From the cell containing the given text, extract its center point as (x, y) coordinate. 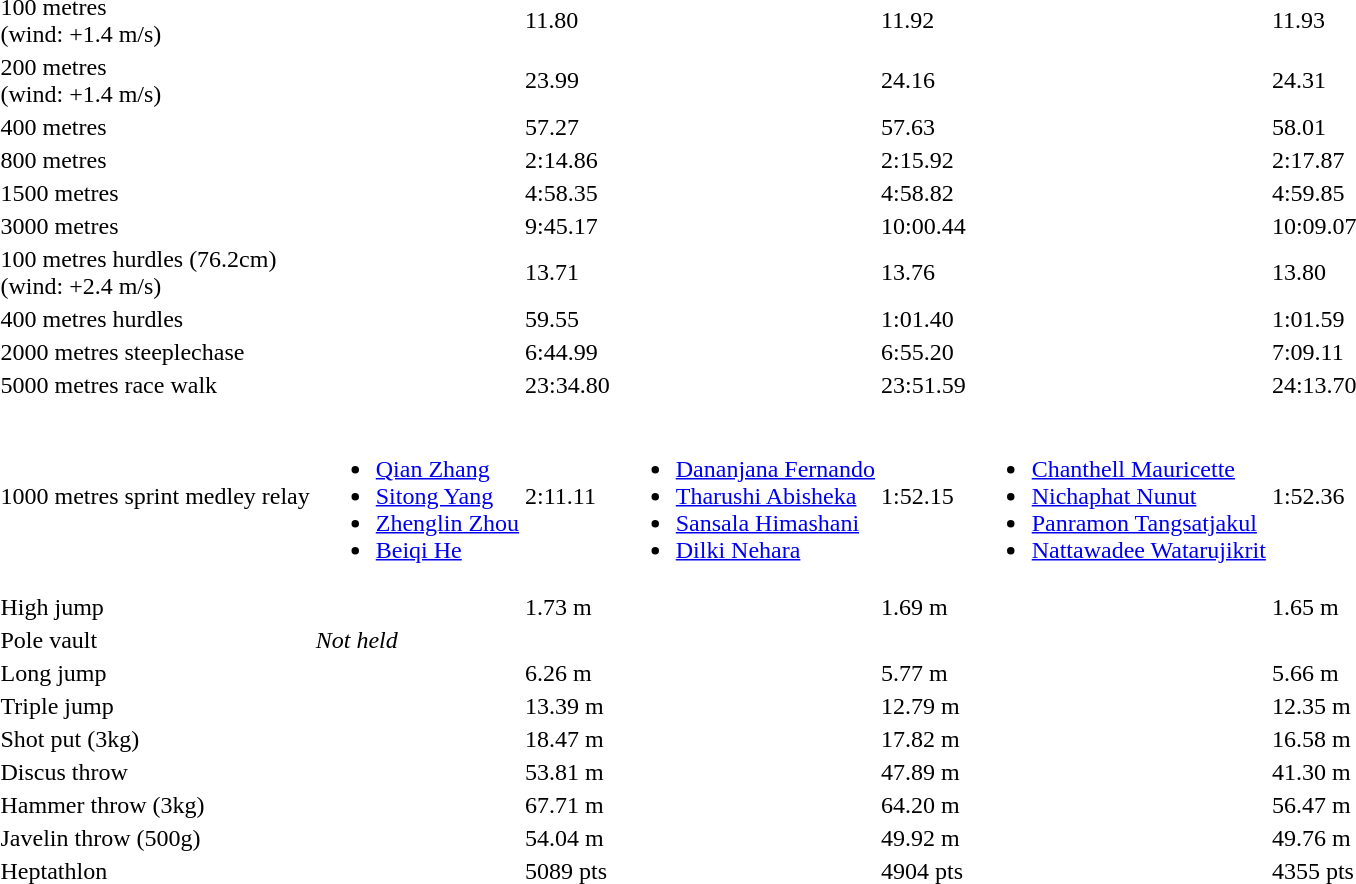
1:01.40 (924, 319)
64.20 m (924, 805)
54.04 m (568, 838)
Chanthell MauricetteNichaphat NunutPanramon TangsatjakulNattawadee Watarujikrit (1118, 496)
2:14.86 (568, 160)
1.69 m (924, 607)
17.82 m (924, 739)
9:45.17 (568, 226)
6.26 m (568, 673)
5.77 m (924, 673)
13.71 (568, 272)
24.16 (924, 80)
2:15.92 (924, 160)
6:44.99 (568, 352)
13.39 m (568, 706)
47.89 m (924, 772)
59.55 (568, 319)
6:55.20 (924, 352)
10:00.44 (924, 226)
49.92 m (924, 838)
4:58.35 (568, 193)
67.71 m (568, 805)
23:34.80 (568, 385)
57.27 (568, 127)
1:52.15 (924, 496)
23:51.59 (924, 385)
Dananjana FernandoTharushi AbishekaSansala HimashaniDilki Nehara (745, 496)
23.99 (568, 80)
1.73 m (568, 607)
Qian ZhangSitong YangZhenglin ZhouBeiqi He (417, 496)
18.47 m (568, 739)
53.81 m (568, 772)
4:58.82 (924, 193)
57.63 (924, 127)
13.76 (924, 272)
2:11.11 (568, 496)
12.79 m (924, 706)
